Pinpoint the cell where the given text exists, returning its (X, Y) midpoint coordinate. 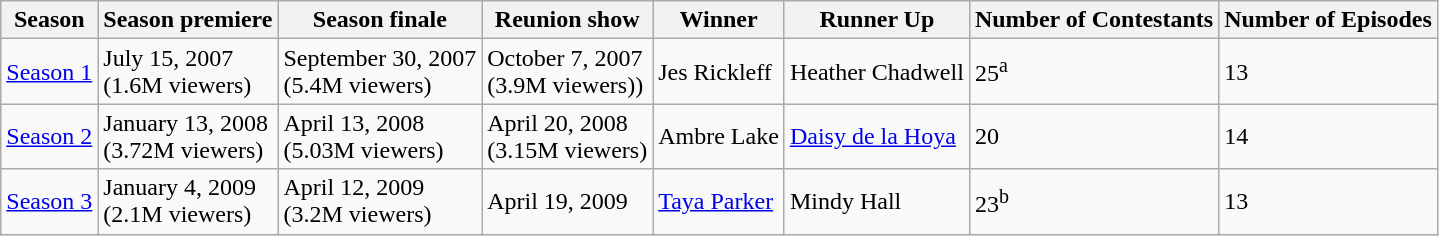
20 (1094, 136)
Jes Rickleff (719, 72)
Season 1 (50, 72)
September 30, 2007(5.4M viewers) (380, 72)
January 13, 2008(3.72M viewers) (188, 136)
Season (50, 20)
Reunion show (568, 20)
Winner (719, 20)
Number of Contestants (1094, 20)
Heather Chadwell (876, 72)
14 (1328, 136)
Number of Episodes (1328, 20)
April 19, 2009 (568, 202)
Daisy de la Hoya (876, 136)
Ambre Lake (719, 136)
July 15, 2007(1.6M viewers) (188, 72)
October 7, 2007(3.9M viewers)) (568, 72)
Runner Up (876, 20)
Season 3 (50, 202)
Season finale (380, 20)
Season premiere (188, 20)
January 4, 2009(2.1M viewers) (188, 202)
April 20, 2008(3.15M viewers) (568, 136)
Season 2 (50, 136)
April 13, 2008(5.03M viewers) (380, 136)
Taya Parker (719, 202)
23b (1094, 202)
Mindy Hall (876, 202)
April 12, 2009(3.2M viewers) (380, 202)
25a (1094, 72)
